For the text-containing cell, return its midpoint in [x, y] coordinate format. 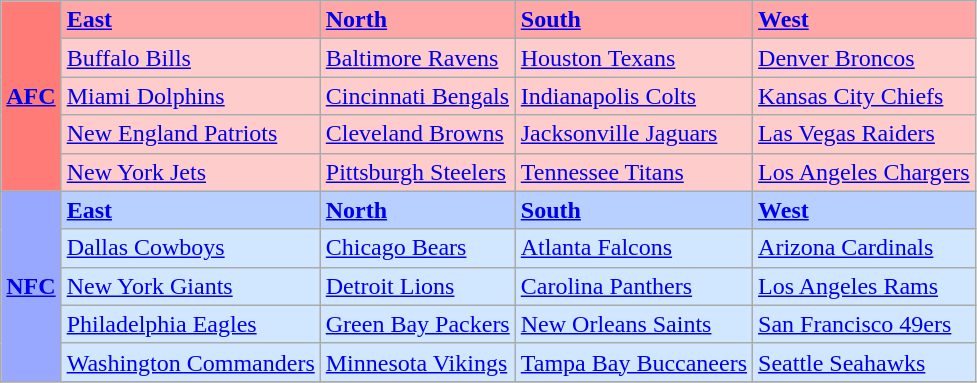
New Orleans Saints [634, 324]
Dallas Cowboys [190, 248]
Buffalo Bills [190, 58]
Los Angeles Rams [864, 286]
Chicago Bears [418, 248]
Carolina Panthers [634, 286]
Minnesota Vikings [418, 362]
Pittsburgh Steelers [418, 172]
Los Angeles Chargers [864, 172]
Philadelphia Eagles [190, 324]
Cincinnati Bengals [418, 96]
Jacksonville Jaguars [634, 134]
Green Bay Packers [418, 324]
Baltimore Ravens [418, 58]
Kansas City Chiefs [864, 96]
San Francisco 49ers [864, 324]
New York Jets [190, 172]
Washington Commanders [190, 362]
Arizona Cardinals [864, 248]
Houston Texans [634, 58]
New England Patriots [190, 134]
Cleveland Browns [418, 134]
AFC [31, 96]
Tampa Bay Buccaneers [634, 362]
Indianapolis Colts [634, 96]
Atlanta Falcons [634, 248]
Las Vegas Raiders [864, 134]
Denver Broncos [864, 58]
Miami Dolphins [190, 96]
Detroit Lions [418, 286]
New York Giants [190, 286]
NFC [31, 286]
Seattle Seahawks [864, 362]
Tennessee Titans [634, 172]
